Identify which cell holds the provided text, then report its (X, Y) central coordinate. 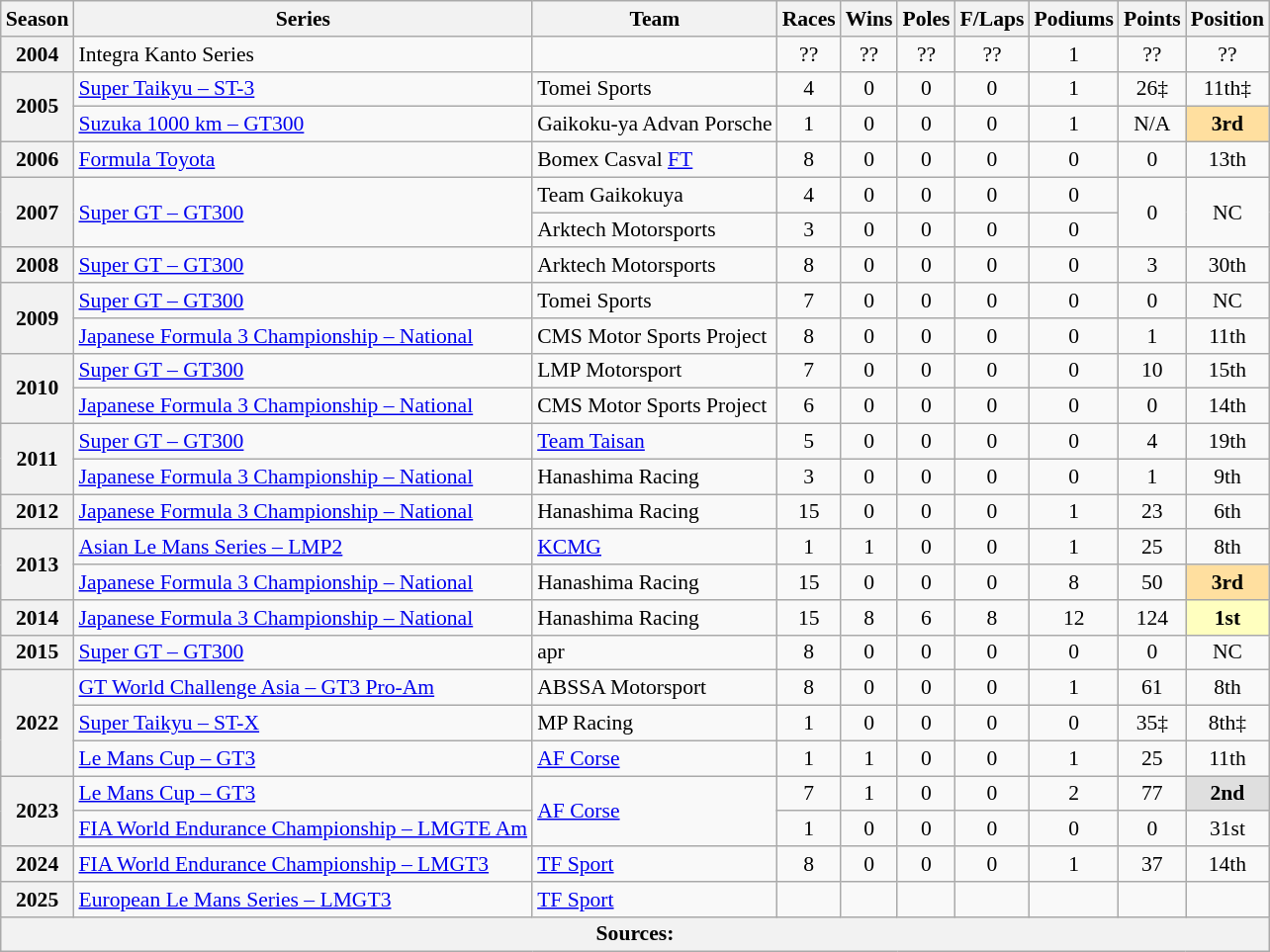
12 (1074, 618)
11th‡ (1227, 89)
2006 (38, 160)
Gaikoku-ya Advan Porsche (655, 125)
Sources: (635, 934)
Super Taikyu – ST-3 (303, 89)
2025 (38, 900)
19th (1227, 442)
N/A (1152, 125)
2023 (38, 811)
31st (1227, 829)
ABSSA Motorsport (655, 688)
124 (1152, 618)
Super Taikyu – ST-X (303, 724)
Formula Toyota (303, 160)
FIA World Endurance Championship – LMGT3 (303, 864)
2005 (38, 107)
26‡ (1152, 89)
Podiums (1074, 19)
GT World Challenge Asia – GT3 Pro-Am (303, 688)
2008 (38, 266)
Team Taisan (655, 442)
KCMG (655, 548)
2009 (38, 318)
2013 (38, 565)
8th‡ (1227, 724)
2012 (38, 512)
F/Laps (993, 19)
Poles (926, 19)
apr (655, 652)
37 (1152, 864)
Season (38, 19)
77 (1152, 794)
6th (1227, 512)
2nd (1227, 794)
2004 (38, 54)
2024 (38, 864)
61 (1152, 688)
35‡ (1152, 724)
9th (1227, 476)
2011 (38, 459)
Asian Le Mans Series – LMP2 (303, 548)
10 (1152, 371)
2010 (38, 388)
15th (1227, 371)
Races (809, 19)
5 (809, 442)
Position (1227, 19)
Points (1152, 19)
Series (303, 19)
LMP Motorsport (655, 371)
13th (1227, 160)
Team (655, 19)
Suzuka 1000 km – GT300 (303, 125)
Bomex Casval FT (655, 160)
2007 (38, 212)
FIA World Endurance Championship – LMGTE Am (303, 829)
Integra Kanto Series (303, 54)
MP Racing (655, 724)
2022 (38, 724)
European Le Mans Series – LMGT3 (303, 900)
23 (1152, 512)
Team Gaikokuya (655, 195)
2014 (38, 618)
1st (1227, 618)
2015 (38, 652)
30th (1227, 266)
50 (1152, 582)
Wins (869, 19)
2 (1074, 794)
